Extract the [X, Y] coordinate from the center of the cell holding the provided text.  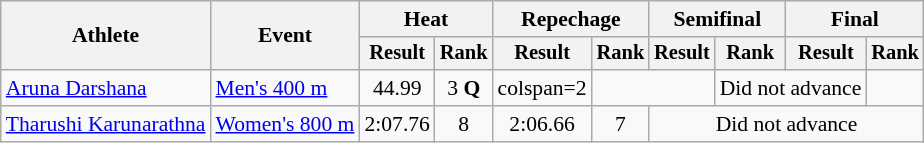
Final [855, 19]
Heat [426, 19]
7 [621, 124]
8 [464, 124]
2:06.66 [542, 124]
colspan=2 [542, 88]
3 Q [464, 88]
Men's 400 m [284, 88]
2:07.76 [396, 124]
Semifinal [717, 19]
Event [284, 36]
Tharushi Karunarathna [106, 124]
Aruna Darshana [106, 88]
44.99 [396, 88]
Athlete [106, 36]
Repechage [572, 19]
Women's 800 m [284, 124]
